Output the (x, y) coordinate of the center of the cell containing the given text.  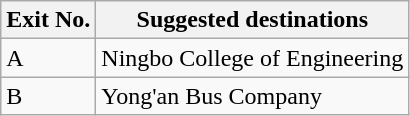
Yong'an Bus Company (252, 96)
Exit No. (48, 20)
A (48, 58)
Suggested destinations (252, 20)
B (48, 96)
Ningbo College of Engineering (252, 58)
